Scan for the cell matching the given text and deliver its (X, Y) coordinate at center. 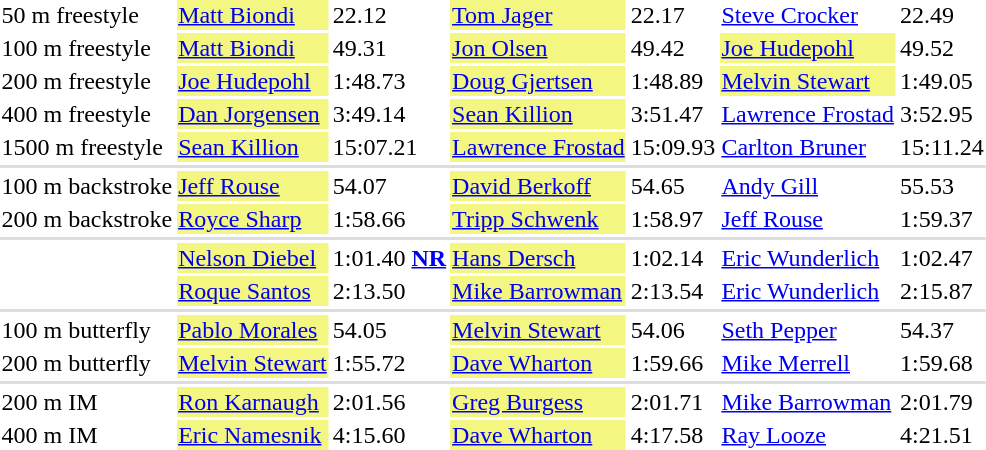
3:52.95 (942, 114)
50 m freestyle (87, 15)
2:01.79 (942, 402)
22.12 (389, 15)
15:09.93 (673, 147)
1:02.14 (673, 258)
1:48.73 (389, 81)
2:01.71 (673, 402)
54.06 (673, 330)
Andy Gill (808, 186)
100 m backstroke (87, 186)
54.05 (389, 330)
1:01.40 NR (389, 258)
Greg Burgess (539, 402)
200 m butterfly (87, 363)
4:15.60 (389, 435)
54.65 (673, 186)
1:58.97 (673, 219)
1:59.66 (673, 363)
Mike Merrell (808, 363)
1:58.66 (389, 219)
Tripp Schwenk (539, 219)
100 m butterfly (87, 330)
22.49 (942, 15)
Roque Santos (253, 291)
15:07.21 (389, 147)
200 m freestyle (87, 81)
49.42 (673, 48)
Ron Karnaugh (253, 402)
22.17 (673, 15)
2:13.54 (673, 291)
Ray Looze (808, 435)
Seth Pepper (808, 330)
49.31 (389, 48)
Doug Gjertsen (539, 81)
3:51.47 (673, 114)
2:01.56 (389, 402)
54.37 (942, 330)
David Berkoff (539, 186)
15:11.24 (942, 147)
2:13.50 (389, 291)
Dan Jorgensen (253, 114)
Royce Sharp (253, 219)
55.53 (942, 186)
Jon Olsen (539, 48)
2:15.87 (942, 291)
Pablo Morales (253, 330)
1:48.89 (673, 81)
1:59.68 (942, 363)
1:49.05 (942, 81)
Hans Dersch (539, 258)
1:59.37 (942, 219)
4:21.51 (942, 435)
Steve Crocker (808, 15)
Eric Namesnik (253, 435)
400 m IM (87, 435)
Tom Jager (539, 15)
54.07 (389, 186)
4:17.58 (673, 435)
200 m backstroke (87, 219)
1500 m freestyle (87, 147)
200 m IM (87, 402)
Carlton Bruner (808, 147)
Nelson Diebel (253, 258)
100 m freestyle (87, 48)
49.52 (942, 48)
1:02.47 (942, 258)
3:49.14 (389, 114)
1:55.72 (389, 363)
400 m freestyle (87, 114)
